Return [x, y] of the center of cell containing provided text 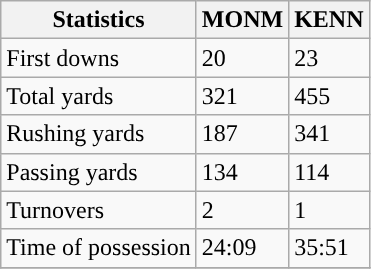
Rushing yards [99, 134]
114 [329, 172]
35:51 [329, 248]
MONM [242, 20]
341 [329, 134]
455 [329, 96]
23 [329, 58]
Statistics [99, 20]
134 [242, 172]
Total yards [99, 96]
Passing yards [99, 172]
321 [242, 96]
20 [242, 58]
Time of possession [99, 248]
2 [242, 210]
24:09 [242, 248]
KENN [329, 20]
Turnovers [99, 210]
First downs [99, 58]
187 [242, 134]
1 [329, 210]
